Locate the cell with the specified text and output its [x, y] center coordinate. 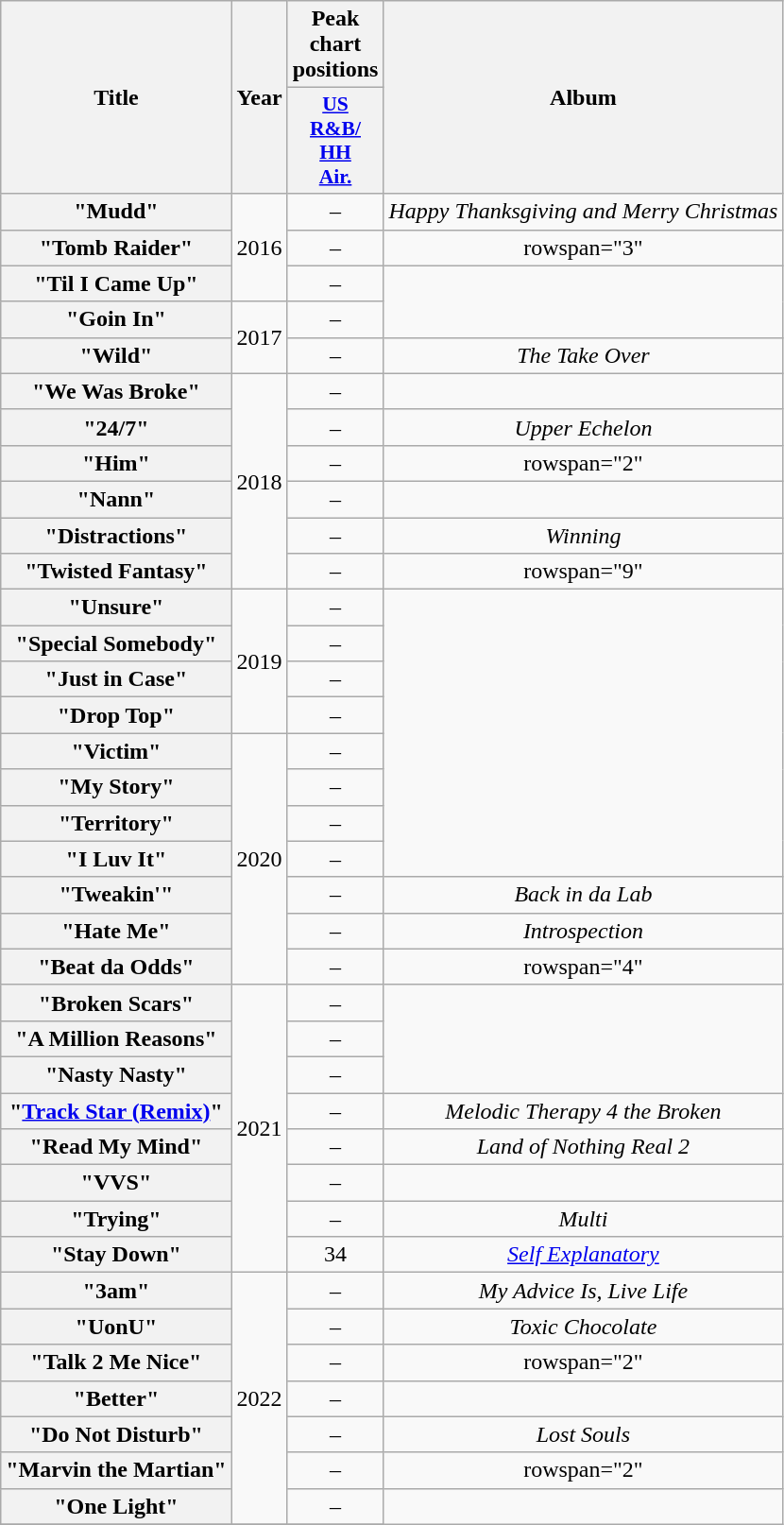
"Trying" [116, 1219]
"I Luv It" [116, 859]
"Nann" [116, 499]
Melodic Therapy 4 the Broken [584, 1110]
"Read My Mind" [116, 1147]
"Nasty Nasty" [116, 1074]
rowspan="9" [584, 572]
2020 [259, 859]
Album [584, 97]
"Unsure" [116, 608]
34 [335, 1255]
Peak chart positions [335, 44]
Back in da Lab [584, 895]
"Him" [116, 463]
Year [259, 97]
Self Explanatory [584, 1255]
"Goin In" [116, 319]
"Victim" [116, 751]
"Tweakin'" [116, 895]
Toxic Chocolate [584, 1327]
Multi [584, 1219]
"Marvin the Martian" [116, 1470]
My Advice Is, Live Life [584, 1291]
"Distractions" [116, 536]
"Territory" [116, 823]
"Better" [116, 1398]
"My Story" [116, 787]
2017 [259, 337]
Winning [584, 536]
"VVS" [116, 1183]
The Take Over [584, 355]
"UonU" [116, 1327]
rowspan="3" [584, 248]
USR&B/HHAir. [335, 141]
"Just in Case" [116, 679]
"Tomb Raider" [116, 248]
Land of Nothing Real 2 [584, 1147]
"Drop Top" [116, 715]
"3am" [116, 1291]
"Broken Scars" [116, 1002]
"We Was Broke" [116, 391]
"Track Star (Remix)" [116, 1110]
"Wild" [116, 355]
"Talk 2 Me Nice" [116, 1362]
2021 [259, 1128]
2018 [259, 481]
Upper Echelon [584, 427]
2022 [259, 1398]
"Do Not Disturb" [116, 1434]
Introspection [584, 931]
"Twisted Fantasy" [116, 572]
Lost Souls [584, 1434]
"Special Somebody" [116, 643]
"Mudd" [116, 212]
2019 [259, 661]
"Stay Down" [116, 1255]
Happy Thanksgiving and Merry Christmas [584, 212]
2016 [259, 248]
"Hate Me" [116, 931]
rowspan="4" [584, 967]
"A Million Reasons" [116, 1038]
"24/7" [116, 427]
"Beat da Odds" [116, 967]
Title [116, 97]
"One Light" [116, 1506]
"Til I Came Up" [116, 283]
